From the cell containing the given text, extract its center point as (X, Y) coordinate. 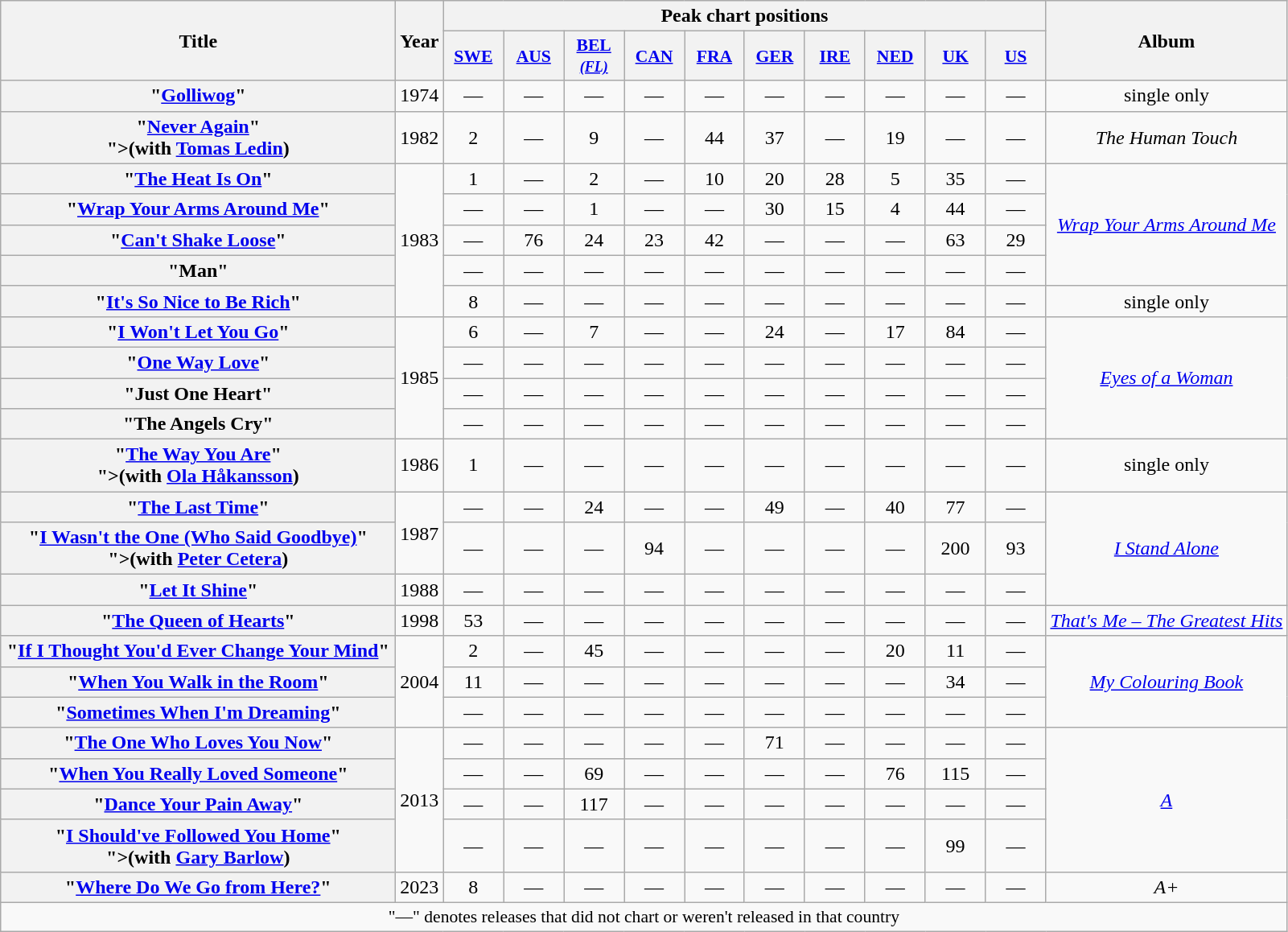
"Where Do We Go from Here?" (198, 887)
GER (774, 56)
"Wrap Your Arms Around Me" (198, 209)
23 (655, 240)
A (1167, 800)
1988 (420, 590)
30 (774, 209)
2023 (420, 887)
1986 (420, 465)
10 (714, 179)
Album (1167, 40)
53 (473, 621)
117 (594, 804)
15 (835, 209)
Peak chart positions (745, 16)
BEL (FL) (594, 56)
"Just One Heart" (198, 394)
"Sometimes When I'm Dreaming" (198, 712)
Eyes of a Woman (1167, 377)
US (1015, 56)
77 (956, 507)
6 (473, 332)
"The Heat Is On" (198, 179)
4 (895, 209)
"One Way Love" (198, 362)
"I Should've Followed You Home"">(with Gary Barlow) (198, 845)
"The One Who Loves You Now" (198, 743)
"I Won't Let You Go" (198, 332)
115 (956, 773)
63 (956, 240)
"If I Thought You'd Ever Change Your Mind" (198, 651)
A+ (1167, 887)
35 (956, 179)
7 (594, 332)
45 (594, 651)
My Colouring Book (1167, 682)
1982 (420, 137)
5 (895, 179)
1983 (420, 240)
2013 (420, 800)
FRA (714, 56)
AUS (534, 56)
That's Me – The Greatest Hits (1167, 621)
1985 (420, 377)
93 (1015, 549)
19 (895, 137)
"Man" (198, 270)
"The Queen of Hearts" (198, 621)
NED (895, 56)
40 (895, 507)
28 (835, 179)
"It's So Nice to Be Rich" (198, 301)
49 (774, 507)
"Dance Your Pain Away" (198, 804)
UK (956, 56)
1974 (420, 96)
"The Last Time" (198, 507)
17 (895, 332)
34 (956, 682)
1998 (420, 621)
37 (774, 137)
"Never Again"">(with Tomas Ledin) (198, 137)
IRE (835, 56)
I Stand Alone (1167, 549)
2004 (420, 682)
Year (420, 40)
71 (774, 743)
"When You Really Loved Someone" (198, 773)
"Golliwog" (198, 96)
The Human Touch (1167, 137)
"The Way You Are"">(with Ola Håkansson) (198, 465)
94 (655, 549)
29 (1015, 240)
"The Angels Cry" (198, 424)
"Can't Shake Loose" (198, 240)
69 (594, 773)
"I Wasn't the One (Who Said Goodbye)"">(with Peter Cetera) (198, 549)
1987 (420, 533)
Title (198, 40)
CAN (655, 56)
Wrap Your Arms Around Me (1167, 225)
"—" denotes releases that did not chart or weren't released in that country (644, 917)
"Let It Shine" (198, 590)
42 (714, 240)
SWE (473, 56)
84 (956, 332)
200 (956, 549)
"When You Walk in the Room" (198, 682)
9 (594, 137)
99 (956, 845)
